Locate the cell with the specified text and output its [x, y] center coordinate. 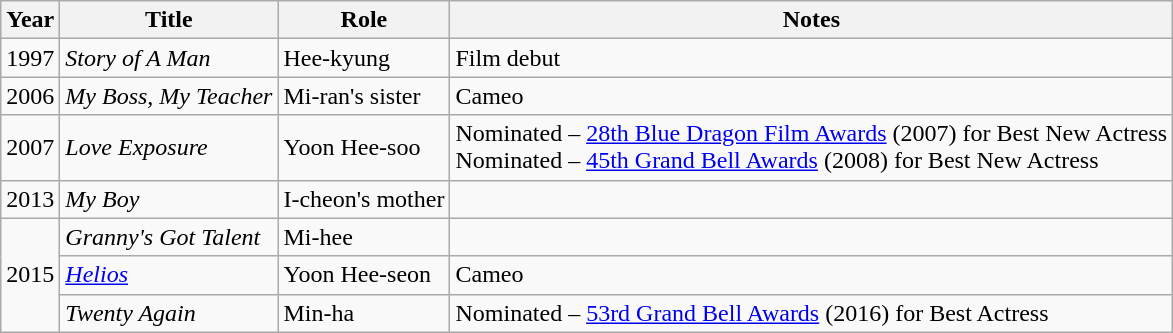
Helios [169, 275]
2013 [30, 199]
Nominated – 53rd Grand Bell Awards (2016) for Best Actress [812, 313]
Min-ha [364, 313]
2006 [30, 96]
Mi-hee [364, 237]
Story of A Man [169, 58]
Film debut [812, 58]
1997 [30, 58]
2015 [30, 275]
Title [169, 20]
2007 [30, 148]
Granny's Got Talent [169, 237]
Year [30, 20]
Mi-ran's sister [364, 96]
Hee-kyung [364, 58]
Notes [812, 20]
Yoon Hee-seon [364, 275]
Role [364, 20]
Twenty Again [169, 313]
Love Exposure [169, 148]
Nominated – 28th Blue Dragon Film Awards (2007) for Best New ActressNominated – 45th Grand Bell Awards (2008) for Best New Actress [812, 148]
My Boy [169, 199]
Yoon Hee-soo [364, 148]
I-cheon's mother [364, 199]
My Boss, My Teacher [169, 96]
